Find where the given text appears and provide that cell's center as (X, Y) coordinate. 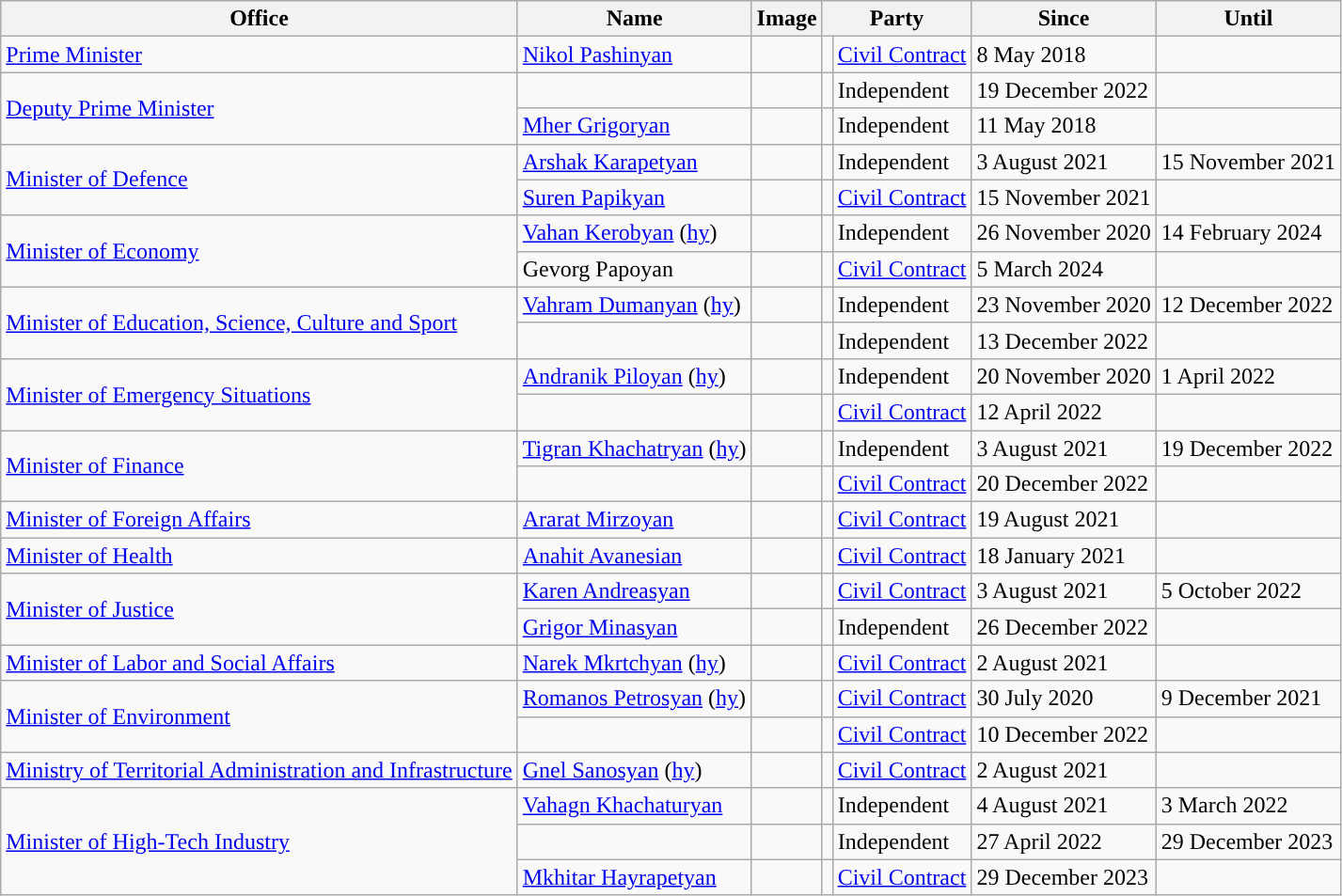
Minister of Emergency Situations (260, 394)
Minister of Economy (260, 251)
Andranik Piloyan (hy) (634, 376)
Minister of Justice (260, 609)
Suren Papikyan (634, 197)
23 November 2020 (1064, 305)
11 May 2018 (1064, 126)
Image (786, 19)
Nikol Pashinyan (634, 55)
Minister of Finance (260, 466)
Arshak Karapetyan (634, 162)
Tigran Khachatryan (hy) (634, 448)
1 April 2022 (1248, 376)
4 August 2021 (1064, 806)
Minister of Education, Science, Culture and Sport (260, 322)
26 November 2020 (1064, 233)
Gevorg Papoyan (634, 269)
Until (1248, 19)
Minister of Foreign Affairs (260, 520)
Ararat Mirzoyan (634, 520)
Minister of High-Tech Industry (260, 841)
Since (1064, 19)
Narek Mkrtchyan (hy) (634, 663)
Prime Minister (260, 55)
Grigor Minasyan (634, 627)
20 December 2022 (1064, 484)
Mher Grigoryan (634, 126)
Vahan Kerobyan (hy) (634, 233)
19 August 2021 (1064, 520)
Vahram Dumanyan (hy) (634, 305)
8 May 2018 (1064, 55)
13 December 2022 (1064, 340)
20 November 2020 (1064, 376)
Name (634, 19)
Vahagn Khachaturyan (634, 806)
12 April 2022 (1064, 412)
5 March 2024 (1064, 269)
3 March 2022 (1248, 806)
Ministry of Territorial Administration and Infrastructure (260, 770)
26 December 2022 (1064, 627)
Karen Andreasyan (634, 591)
Party (897, 19)
30 July 2020 (1064, 699)
12 December 2022 (1248, 305)
Gnel Sanosyan (hy) (634, 770)
Minister of Environment (260, 716)
10 December 2022 (1064, 734)
9 December 2021 (1248, 699)
Minister of Health (260, 556)
Office (260, 19)
Deputy Prime Minister (260, 108)
5 October 2022 (1248, 591)
Minister of Labor and Social Affairs (260, 663)
Romanos Petrosyan (hy) (634, 699)
18 January 2021 (1064, 556)
14 February 2024 (1248, 233)
27 April 2022 (1064, 841)
Anahit Avanesian (634, 556)
Minister of Defence (260, 180)
Mkhitar Hayrapetyan (634, 877)
